Return (X, Y) of the center of cell containing provided text 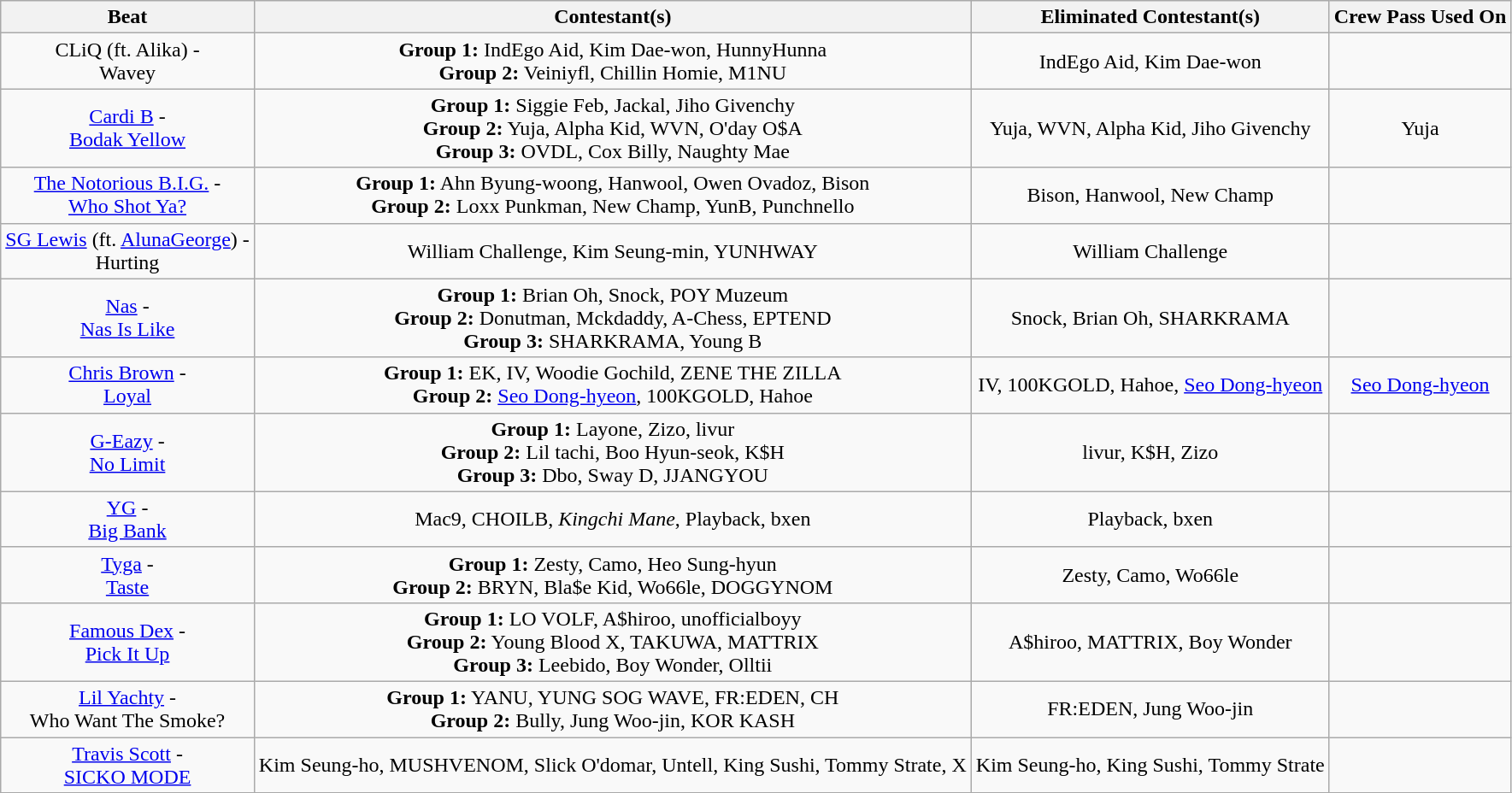
Playback, bxen (1150, 520)
livur, K$H, Zizo (1150, 452)
William Challenge, Kim Seung-min, YUNHWAY (612, 251)
CLiQ (ft. Alika) -Wavey (128, 62)
Group 1: EK, IV, Woodie Gochild, ZENE THE ZILLAGroup 2: Seo Dong-hyeon, 100KGOLD, Hahoe (612, 385)
Group 1: IndEgo Aid, Kim Dae-won, HunnyHunnaGroup 2: Veiniyfl, Chillin Homie, M1NU (612, 62)
A$hiroo, MATTRIX, Boy Wonder (1150, 642)
IndEgo Aid, Kim Dae-won (1150, 62)
SG Lewis (ft. AlunaGeorge) -Hurting (128, 251)
YG -Big Bank (128, 520)
Chris Brown -Loyal (128, 385)
Mac9, CHOILB, Kingchi Mane, Playback, bxen (612, 520)
Seo Dong-hyeon (1421, 385)
Travis Scott -SICKO MODE (128, 764)
IV, 100KGOLD, Hahoe, Seo Dong-hyeon (1150, 385)
Contestant(s) (612, 17)
Lil Yachty -Who Want The Smoke? (128, 709)
G-Eazy -No Limit (128, 452)
Tyga -Taste (128, 574)
Famous Dex -Pick It Up (128, 642)
Group 1: LO VOLF, A$hiroo, unofficialboyyGroup 2: Young Blood X, TAKUWA, MATTRIXGroup 3: Leebido, Boy Wonder, Olltii (612, 642)
The Notorious B.I.G. -Who Shot Ya? (128, 195)
Snock, Brian Oh, SHARKRAMA (1150, 318)
Yuja, WVN, Alpha Kid, Jiho Givenchy (1150, 128)
Bison, Hanwool, New Champ (1150, 195)
Group 1: Layone, Zizo, livurGroup 2: Lil tachi, Boo Hyun-seok, K$HGroup 3: Dbo, Sway D, JJANGYOU (612, 452)
William Challenge (1150, 251)
Group 1: YANU, YUNG SOG WAVE, FR:EDEN, CHGroup 2: Bully, Jung Woo-jin, KOR KASH (612, 709)
Eliminated Contestant(s) (1150, 17)
Group 1: Ahn Byung-woong, Hanwool, Owen Ovadoz, BisonGroup 2: Loxx Punkman, New Champ, YunB, Punchnello (612, 195)
FR:EDEN, Jung Woo-jin (1150, 709)
Yuja (1421, 128)
Crew Pass Used On (1421, 17)
Zesty, Camo, Wo66le (1150, 574)
Group 1: Zesty, Camo, Heo Sung-hyunGroup 2: BRYN, Bla$e Kid, Wo66le, DOGGYNOM (612, 574)
Kim Seung-ho, King Sushi, Tommy Strate (1150, 764)
Kim Seung-ho, MUSHVENOM, Slick O'domar, Untell, King Sushi, Tommy Strate, X (612, 764)
Nas -Nas Is Like (128, 318)
Group 1: Siggie Feb, Jackal, Jiho GivenchyGroup 2: Yuja, Alpha Kid, WVN, O'day O$AGroup 3: OVDL, Cox Billy, Naughty Mae (612, 128)
Group 1: Brian Oh, Snock, POY MuzeumGroup 2: Donutman, Mckdaddy, A-Chess, EPTENDGroup 3: SHARKRAMA, Young B (612, 318)
Beat (128, 17)
Cardi B -Bodak Yellow (128, 128)
